Output the (X, Y) coordinate of the center of the cell containing the given text.  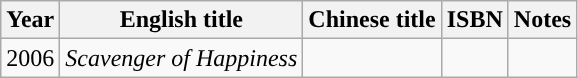
English title (182, 20)
Chinese title (372, 20)
Notes (542, 20)
Scavenger of Happiness (182, 58)
2006 (30, 58)
ISBN (474, 20)
Year (30, 20)
